For the text-containing cell, return its midpoint in (X, Y) coordinate format. 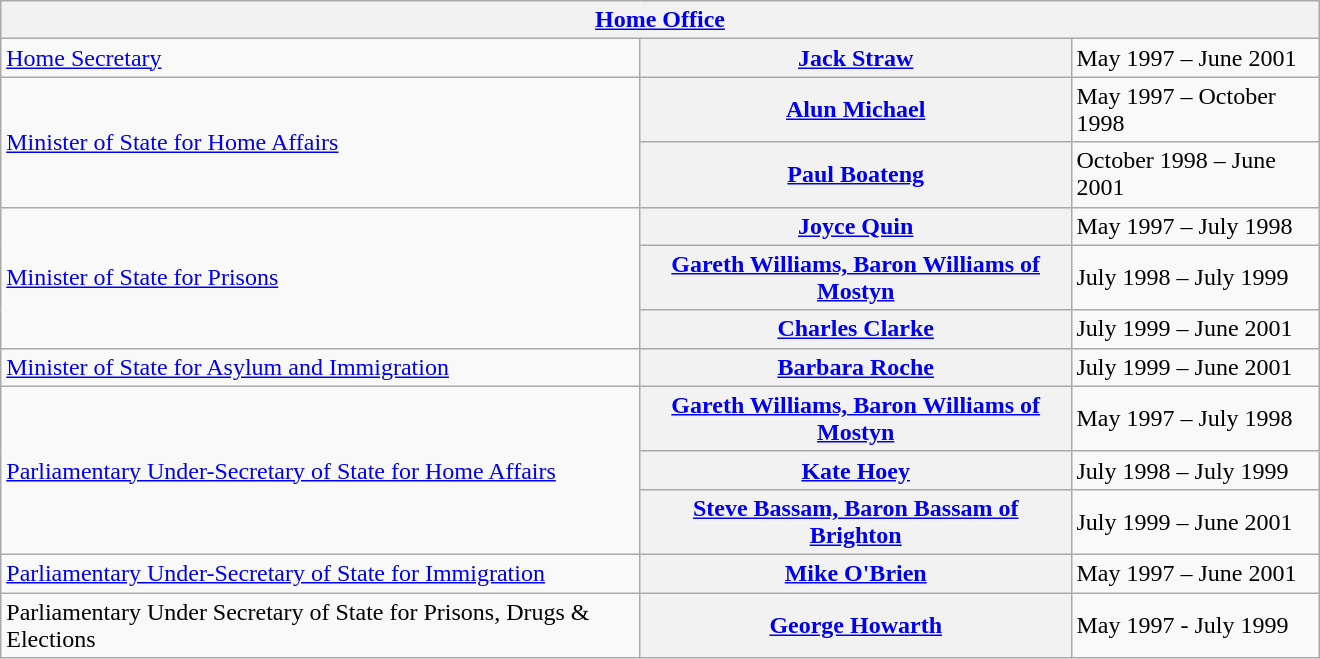
Kate Hoey (856, 470)
Minister of State for Prisons (321, 278)
Alun Michael (856, 110)
Barbara Roche (856, 367)
Parliamentary Under-Secretary of State for Home Affairs (321, 470)
Joyce Quin (856, 226)
October 1998 – June 2001 (1195, 174)
George Howarth (856, 624)
Parliamentary Under Secretary of State for Prisons, Drugs & Elections (321, 624)
Minister of State for Asylum and Immigration (321, 367)
May 1997 - July 1999 (1195, 624)
May 1997 – October 1998 (1195, 110)
Minister of State for Home Affairs (321, 142)
Jack Straw (856, 58)
Charles Clarke (856, 329)
Parliamentary Under-Secretary of State for Immigration (321, 573)
Steve Bassam, Baron Bassam of Brighton (856, 522)
Home Office (660, 20)
Mike O'Brien (856, 573)
Paul Boateng (856, 174)
Home Secretary (321, 58)
